Provide the [X, Y] coordinate of the cell's center where the given text is located.  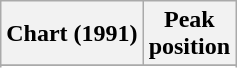
Chart (1991) [72, 34]
Peakposition [189, 34]
